Provide the (x, y) coordinate of the cell's center where the given text is located.  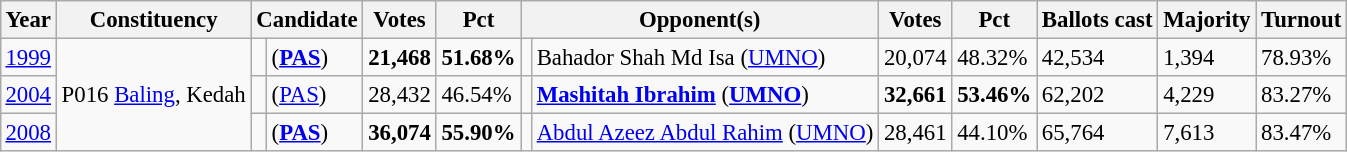
62,202 (1096, 95)
4,229 (1207, 95)
P016 Baling, Kedah (154, 94)
Abdul Azeez Abdul Rahim (UMNO) (704, 133)
Opponent(s) (700, 20)
Ballots cast (1096, 20)
Constituency (154, 20)
28,432 (400, 95)
53.46% (994, 95)
21,468 (400, 57)
28,461 (916, 133)
48.32% (994, 57)
32,661 (916, 95)
36,074 (400, 133)
Candidate (307, 20)
20,074 (916, 57)
51.68% (478, 57)
1999 (28, 57)
Mashitah Ibrahim (UMNO) (704, 95)
7,613 (1207, 133)
78.93% (1302, 57)
2008 (28, 133)
46.54% (478, 95)
44.10% (994, 133)
65,764 (1096, 133)
83.47% (1302, 133)
Turnout (1302, 20)
Majority (1207, 20)
Year (28, 20)
Bahador Shah Md Isa (UMNO) (704, 57)
55.90% (478, 133)
1,394 (1207, 57)
2004 (28, 95)
83.27% (1302, 95)
42,534 (1096, 57)
